Capture the cell that displays the provided text and extract its (x, y) central coordinate. 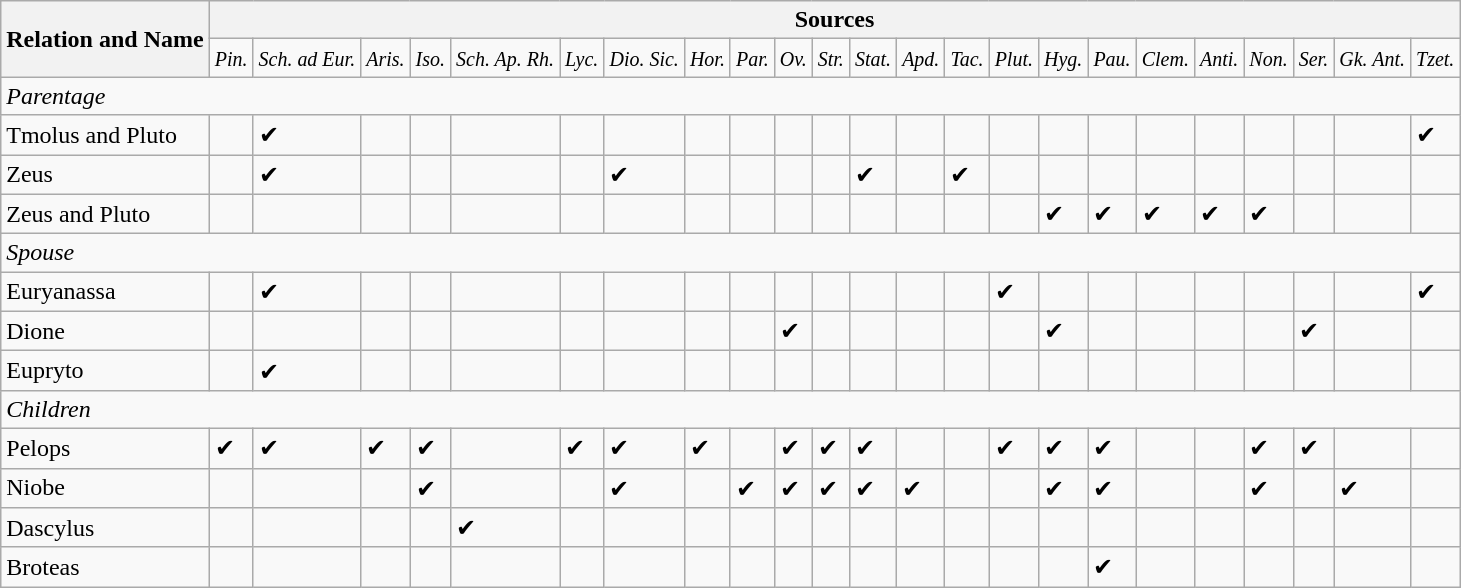
Tzet. (1434, 58)
Dione (105, 331)
Par. (752, 58)
Lyc. (582, 58)
Non. (1268, 58)
Plut. (1014, 58)
Anti. (1218, 58)
Ov. (793, 58)
Hor. (707, 58)
Pau. (1112, 58)
Iso. (430, 58)
Clem. (1165, 58)
Zeus (105, 174)
Gk. Ant. (1372, 58)
Eupryto (105, 371)
Broteas (105, 567)
Ser. (1313, 58)
Pelops (105, 448)
Stat. (872, 58)
Parentage (730, 96)
Children (730, 409)
Apd. (921, 58)
Dio. Sic. (644, 58)
Tmolus and Pluto (105, 135)
Relation and Name (105, 39)
Spouse (730, 253)
Dascylus (105, 528)
Tac. (967, 58)
Sch. ad Eur. (307, 58)
Sources (834, 20)
Zeus and Pluto (105, 214)
Sch. Ap. Rh. (506, 58)
Str. (830, 58)
Niobe (105, 488)
Aris. (386, 58)
Euryanassa (105, 292)
Hyg. (1062, 58)
Pin. (231, 58)
